Locate the cell with the specified text and output its (x, y) center coordinate. 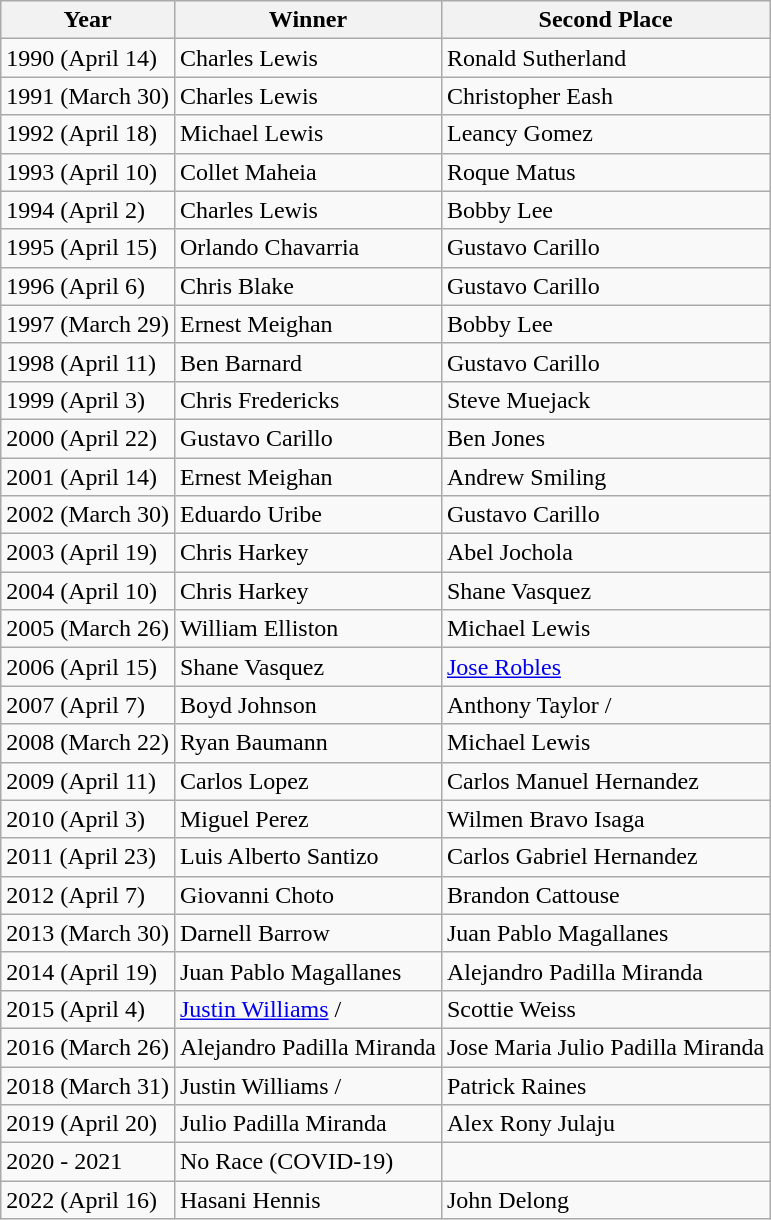
John Delong (605, 1200)
2019 (April 20) (88, 1124)
Jose Maria Julio Padilla Miranda (605, 1047)
Miguel Perez (308, 819)
2012 (April 7) (88, 895)
Giovanni Choto (308, 895)
1999 (April 3) (88, 400)
2020 - 2021 (88, 1162)
1990 (April 14) (88, 58)
2022 (April 16) (88, 1200)
Wilmen Bravo Isaga (605, 819)
1992 (April 18) (88, 134)
2006 (April 15) (88, 667)
1996 (April 6) (88, 286)
2008 (March 22) (88, 743)
1991 (March 30) (88, 96)
Christopher Eash (605, 96)
1993 (April 10) (88, 172)
Ronald Sutherland (605, 58)
William Elliston (308, 629)
Ben Jones (605, 438)
Darnell Barrow (308, 933)
Abel Jochola (605, 553)
2009 (April 11) (88, 781)
Jose Robles (605, 667)
2001 (April 14) (88, 477)
Eduardo Uribe (308, 515)
2015 (April 4) (88, 1009)
Brandon Cattouse (605, 895)
2003 (April 19) (88, 553)
No Race (COVID-19) (308, 1162)
2007 (April 7) (88, 705)
1998 (April 11) (88, 362)
Ben Barnard (308, 362)
Roque Matus (605, 172)
Second Place (605, 20)
1994 (April 2) (88, 210)
2011 (April 23) (88, 857)
2010 (April 3) (88, 819)
1995 (April 15) (88, 248)
Steve Muejack (605, 400)
Orlando Chavarria (308, 248)
Hasani Hennis (308, 1200)
Scottie Weiss (605, 1009)
Leancy Gomez (605, 134)
Chris Blake (308, 286)
2000 (April 22) (88, 438)
2005 (March 26) (88, 629)
Winner (308, 20)
2016 (March 26) (88, 1047)
Ryan Baumann (308, 743)
Year (88, 20)
Luis Alberto Santizo (308, 857)
Carlos Lopez (308, 781)
Patrick Raines (605, 1085)
Carlos Manuel Hernandez (605, 781)
Carlos Gabriel Hernandez (605, 857)
2014 (April 19) (88, 971)
2018 (March 31) (88, 1085)
Alex Rony Julaju (605, 1124)
Andrew Smiling (605, 477)
Julio Padilla Miranda (308, 1124)
Collet Maheia (308, 172)
Anthony Taylor / (605, 705)
2013 (March 30) (88, 933)
Chris Fredericks (308, 400)
Boyd Johnson (308, 705)
1997 (March 29) (88, 324)
2004 (April 10) (88, 591)
2002 (March 30) (88, 515)
